Capture the cell that displays the provided text and extract its [X, Y] central coordinate. 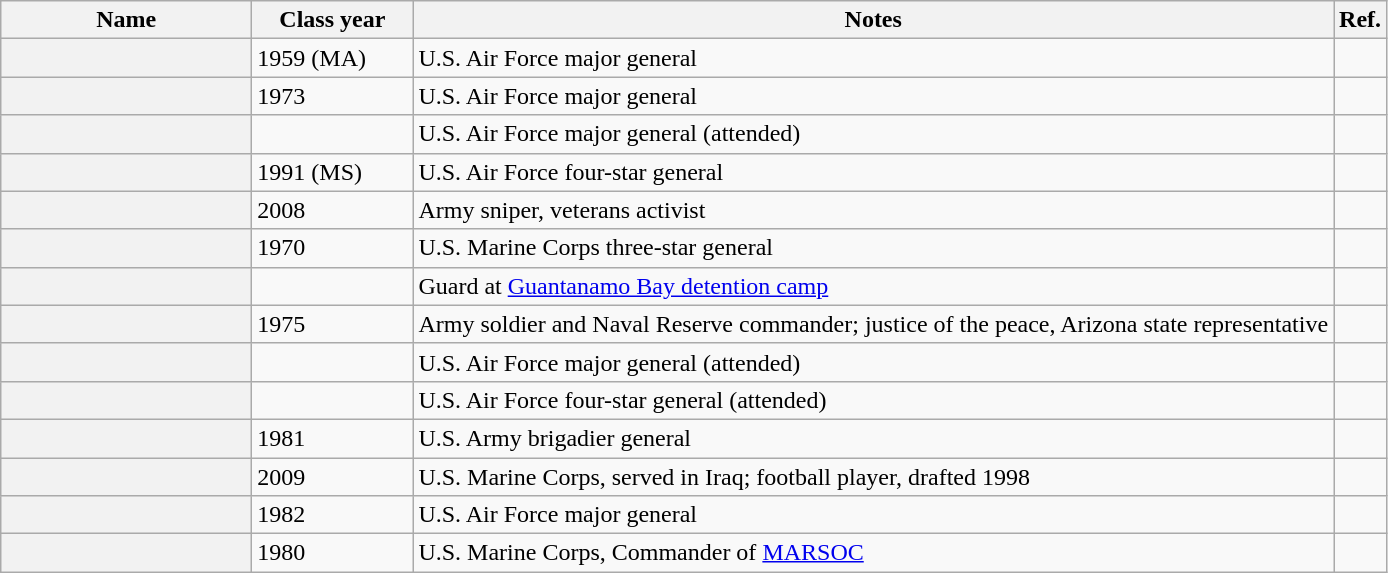
U.S. Air Force four-star general (attended) [874, 400]
Ref. [1360, 20]
U.S. Air Force four-star general [874, 172]
1959 (MA) [332, 58]
2009 [332, 477]
U.S. Marine Corps, served in Iraq; football player, drafted 1998 [874, 477]
Guard at Guantanamo Bay detention camp [874, 286]
Army soldier and Naval Reserve commander; justice of the peace, Arizona state representative [874, 324]
1973 [332, 96]
1980 [332, 553]
Name [126, 20]
1982 [332, 515]
1981 [332, 438]
1970 [332, 248]
1991 (MS) [332, 172]
2008 [332, 210]
Notes [874, 20]
U.S. Marine Corps, Commander of MARSOC [874, 553]
U.S. Army brigadier general [874, 438]
Class year [332, 20]
Army sniper, veterans activist [874, 210]
1975 [332, 324]
U.S. Marine Corps three-star general [874, 248]
